Locate the cell with the specified text and output its [X, Y] center coordinate. 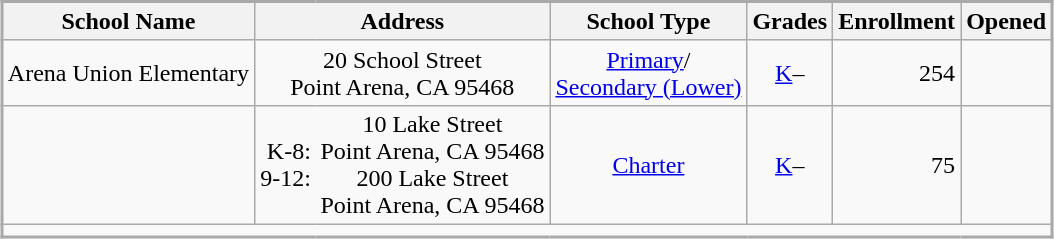
Charter [648, 164]
School Type [648, 22]
Enrollment [897, 22]
Primary/Secondary (Lower) [648, 72]
254 [897, 72]
School Name [128, 22]
10 Lake StreetPoint Arena, CA 95468200 Lake StreetPoint Arena, CA 95468 [433, 164]
K-8:9-12: [286, 164]
Opened [1007, 22]
75 [897, 164]
Arena Union Elementary [128, 72]
Address [402, 22]
Grades [790, 22]
20 School StreetPoint Arena, CA 95468 [402, 72]
